Search for the cell housing the specified text and yield its [x, y] center coordinate. 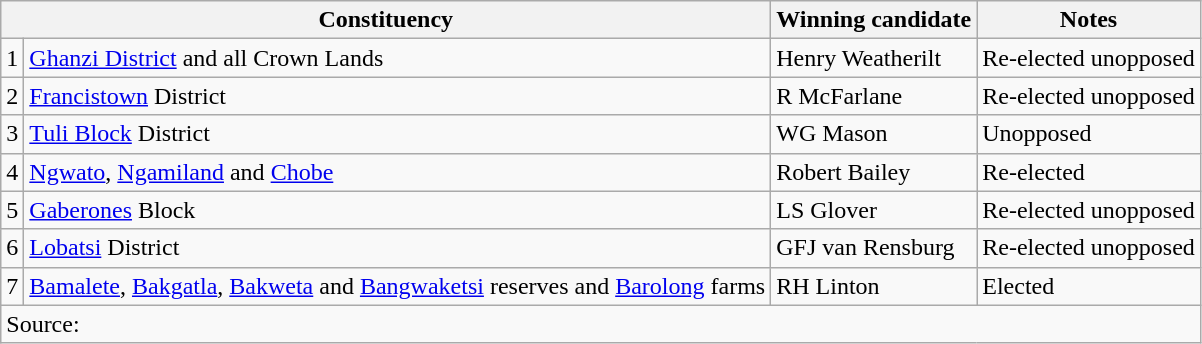
WG Mason [874, 134]
LS Glover [874, 210]
Unopposed [1089, 134]
Henry Weatherilt [874, 58]
Ngwato, Ngamiland and Chobe [398, 172]
RH Linton [874, 286]
Constituency [386, 20]
Robert Bailey [874, 172]
GFJ van Rensburg [874, 248]
Lobatsi District [398, 248]
Source: [601, 324]
Re-elected [1089, 172]
Winning candidate [874, 20]
Gaberones Block [398, 210]
Elected [1089, 286]
1 [12, 58]
R McFarlane [874, 96]
Tuli Block District [398, 134]
4 [12, 172]
Notes [1089, 20]
2 [12, 96]
5 [12, 210]
3 [12, 134]
Ghanzi District and all Crown Lands [398, 58]
Francistown District [398, 96]
7 [12, 286]
6 [12, 248]
Bamalete, Bakgatla, Bakweta and Bangwaketsi reserves and Barolong farms [398, 286]
